Pinpoint the cell where the given text exists, returning its (X, Y) midpoint coordinate. 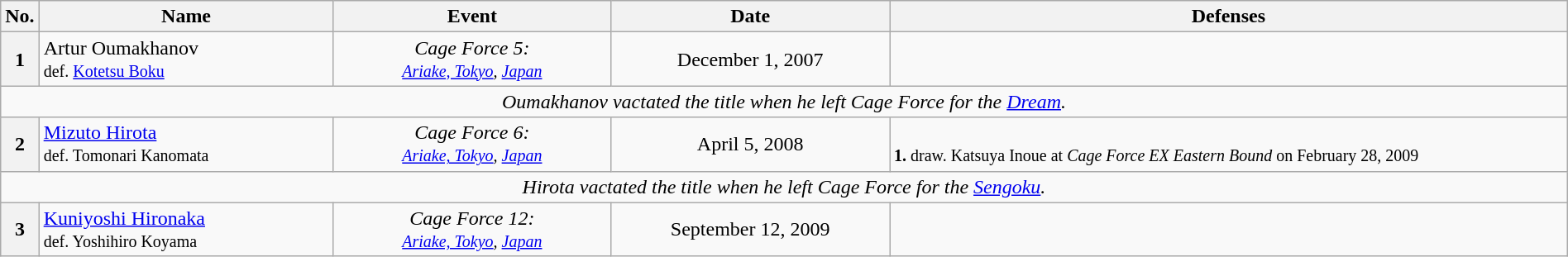
December 1, 2007 (751, 59)
September 12, 2009 (751, 230)
No. (20, 17)
1. draw. Katsuya Inoue at Cage Force EX Eastern Bound on February 28, 2009 (1229, 144)
2 (20, 144)
Cage Force 5:Ariake, Tokyo, Japan (472, 59)
Cage Force 12:Ariake, Tokyo, Japan (472, 230)
Cage Force 6:Ariake, Tokyo, Japan (472, 144)
April 5, 2008 (751, 144)
Event (472, 17)
Kuniyoshi Hironakadef. Yoshihiro Koyama (186, 230)
Name (186, 17)
Defenses (1229, 17)
3 (20, 230)
Hirota vactated the title when he left Cage Force for the Sengoku. (784, 187)
Date (751, 17)
Mizuto Hirotadef. Tomonari Kanomata (186, 144)
Artur Oumakhanovdef. Kotetsu Boku (186, 59)
Oumakhanov vactated the title when he left Cage Force for the Dream. (784, 102)
1 (20, 59)
